Output the [X, Y] coordinate of the center of the cell containing the given text.  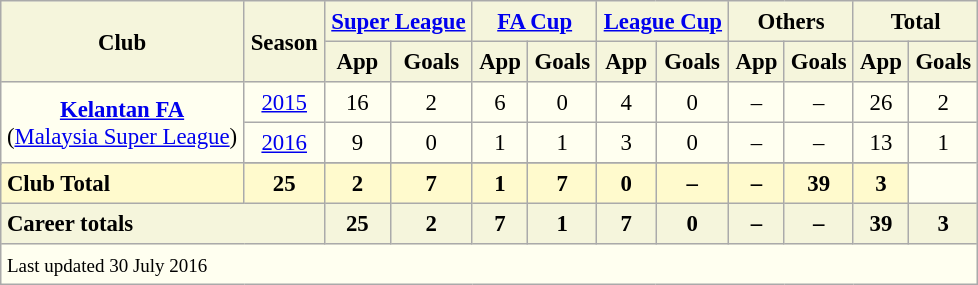
13 [880, 142]
Kelantan FA(Malaysia Super League) [122, 122]
FA Cup [534, 21]
9 [358, 142]
Super League [399, 21]
26 [880, 102]
Others [792, 21]
Club Total [122, 183]
Club [122, 42]
Season [284, 42]
2016 [284, 142]
16 [358, 102]
4 [626, 102]
6 [500, 102]
2015 [284, 102]
Last updated 30 July 2016 [489, 264]
League Cup [663, 21]
Total [916, 21]
Career totals [162, 223]
